From the cell containing the given text, extract its center point as (X, Y) coordinate. 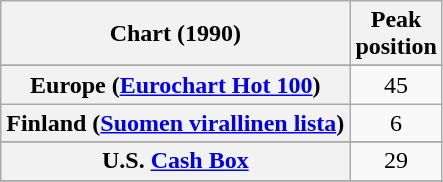
Chart (1990) (176, 34)
Peakposition (396, 34)
6 (396, 123)
Europe (Eurochart Hot 100) (176, 85)
29 (396, 161)
U.S. Cash Box (176, 161)
45 (396, 85)
Finland (Suomen virallinen lista) (176, 123)
